Extract the [X, Y] coordinate from the center of the cell holding the provided text.  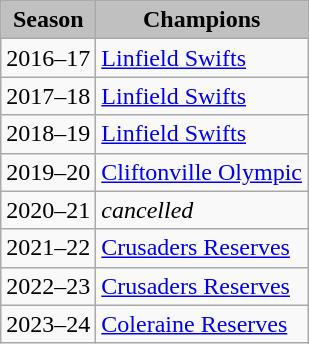
Season [48, 20]
Coleraine Reserves [202, 324]
2023–24 [48, 324]
2021–22 [48, 248]
Cliftonville Olympic [202, 172]
2019–20 [48, 172]
Champions [202, 20]
2018–19 [48, 134]
2022–23 [48, 286]
cancelled [202, 210]
2020–21 [48, 210]
2016–17 [48, 58]
2017–18 [48, 96]
